Output the (x, y) coordinate of the center of the cell containing the given text.  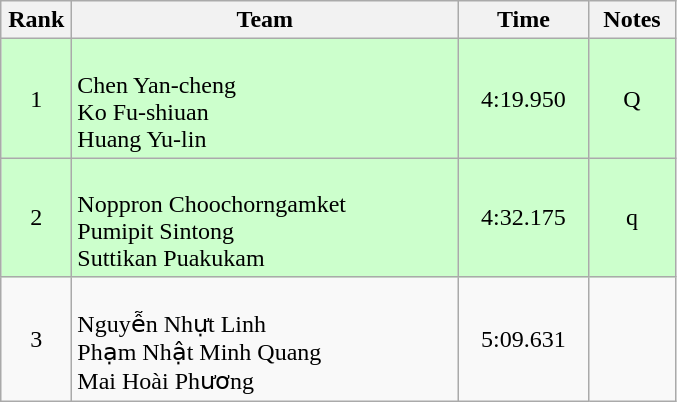
Q (632, 98)
Chen Yan-chengKo Fu-shiuanHuang Yu-lin (265, 98)
4:19.950 (524, 98)
1 (36, 98)
5:09.631 (524, 339)
q (632, 218)
4:32.175 (524, 218)
Nguyễn Nhựt LinhPhạm Nhật Minh QuangMai Hoài Phương (265, 339)
3 (36, 339)
Team (265, 20)
Noppron ChoochorngamketPumipit SintongSuttikan Puakukam (265, 218)
Notes (632, 20)
2 (36, 218)
Time (524, 20)
Rank (36, 20)
